Extract the [x, y] coordinate from the center of the cell holding the provided text.  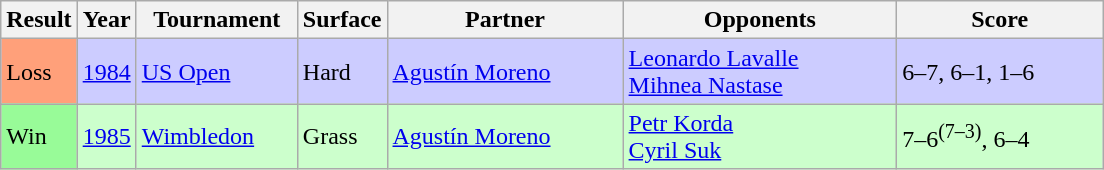
Surface [342, 20]
Opponents [760, 20]
Grass [342, 136]
Tournament [216, 20]
7–6(7–3), 6–4 [1000, 136]
Loss [39, 72]
Year [106, 20]
Leonardo Lavalle Mihnea Nastase [760, 72]
Score [1000, 20]
6–7, 6–1, 1–6 [1000, 72]
1984 [106, 72]
US Open [216, 72]
Hard [342, 72]
Wimbledon [216, 136]
Win [39, 136]
1985 [106, 136]
Partner [505, 20]
Petr Korda Cyril Suk [760, 136]
Result [39, 20]
